Locate the cell with the specified text and output its (X, Y) center coordinate. 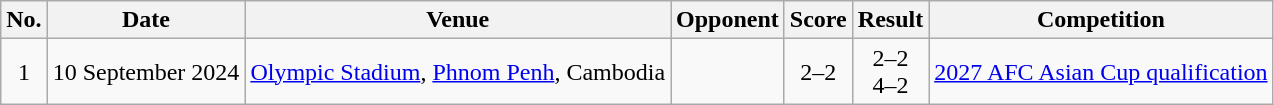
2–2 (818, 72)
10 September 2024 (146, 72)
Score (818, 20)
1 (24, 72)
Date (146, 20)
Result (890, 20)
No. (24, 20)
Venue (458, 20)
Opponent (728, 20)
2027 AFC Asian Cup qualification (1101, 72)
Competition (1101, 20)
Olympic Stadium, Phnom Penh, Cambodia (458, 72)
2–2 4–2 (890, 72)
